Find where the given text appears and provide that cell's center as (X, Y) coordinate. 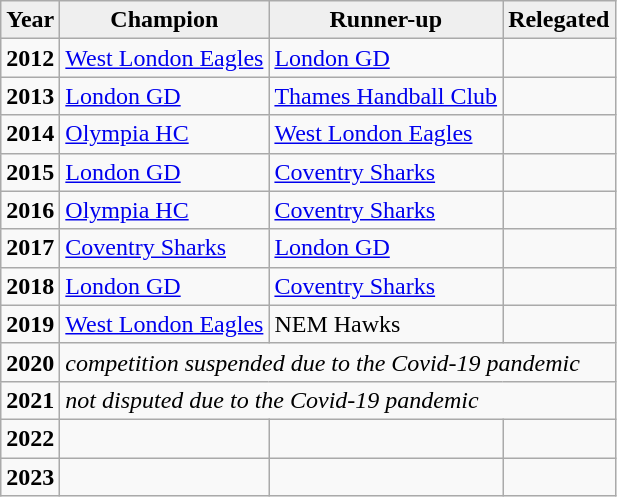
not disputed due to the Covid-19 pandemic (338, 400)
2022 (30, 438)
competition suspended due to the Covid-19 pandemic (338, 362)
2021 (30, 400)
Champion (164, 20)
Thames Handball Club (386, 96)
Relegated (559, 20)
2012 (30, 58)
Runner-up (386, 20)
NEM Hawks (386, 324)
2013 (30, 96)
2019 (30, 324)
2016 (30, 210)
2020 (30, 362)
2018 (30, 286)
2015 (30, 172)
2023 (30, 477)
Year (30, 20)
2014 (30, 134)
2017 (30, 248)
